Determine the (X, Y) coordinate at the center of the cell enclosing the given text.  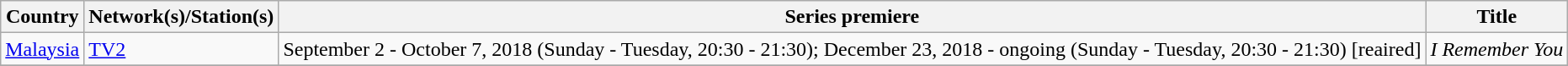
Series premiere (852, 17)
September 2 - October 7, 2018 (Sunday - Tuesday, 20:30 - 21:30); December 23, 2018 - ongoing (Sunday - Tuesday, 20:30 - 21:30) [reaired] (852, 49)
TV2 (182, 49)
Malaysia (42, 49)
Title (1496, 17)
I Remember You (1496, 49)
Country (42, 17)
Network(s)/Station(s) (182, 17)
